Capture the cell that displays the provided text and extract its (X, Y) central coordinate. 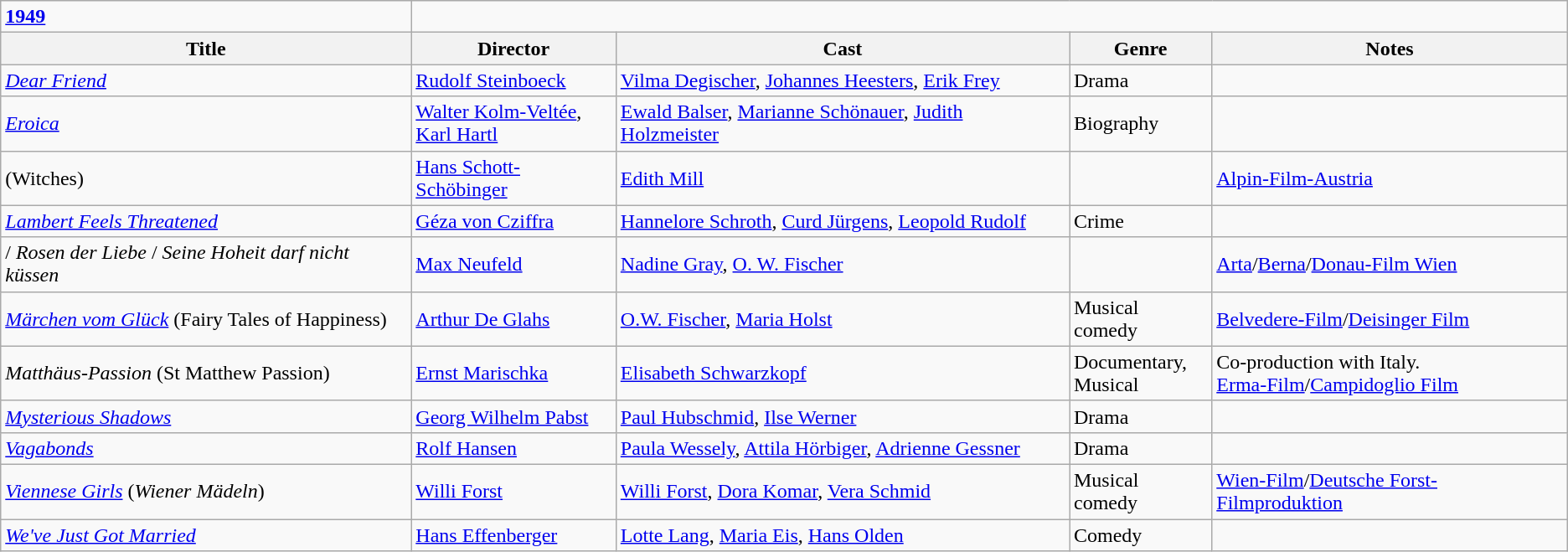
Belvedere-Film/Deisinger Film (1390, 318)
Edith Mill (843, 178)
Hans Schott-Schöbinger (513, 178)
Title (206, 49)
Arthur De Glahs (513, 318)
Co-production with Italy. Erma-Film/Campidoglio Film (1390, 374)
Wien-Film/Deutsche Forst-Filmproduktion (1390, 491)
Arta/Berna/Donau-Film Wien (1390, 265)
Eroica (206, 124)
Viennese Girls (Wiener Mädeln) (206, 491)
Dear Friend (206, 80)
Vagabonds (206, 448)
Willi Forst, Dora Komar, Vera Schmid (843, 491)
Nadine Gray, O. W. Fischer (843, 265)
Documentary, Musical (1140, 374)
Comedy (1140, 535)
Lotte Lang, Maria Eis, Hans Olden (843, 535)
Märchen vom Glück (Fairy Tales of Happiness) (206, 318)
Géza von Cziffra (513, 221)
Mysterious Shadows (206, 416)
1949 (206, 17)
Lambert Feels Threatened (206, 221)
O.W. Fischer, Maria Holst (843, 318)
Walter Kolm-Veltée, Karl Hartl (513, 124)
Hannelore Schroth, Curd Jürgens, Leopold Rudolf (843, 221)
Matthäus-Passion (St Matthew Passion) (206, 374)
Rudolf Steinboeck (513, 80)
We've Just Got Married (206, 535)
Alpin-Film-Austria (1390, 178)
Genre (1140, 49)
Ewald Balser, Marianne Schönauer, Judith Holzmeister (843, 124)
Notes (1390, 49)
Crime (1140, 221)
Vilma Degischer, Johannes Heesters, Erik Frey (843, 80)
Ernst Marischka (513, 374)
Paula Wessely, Attila Hörbiger, Adrienne Gessner (843, 448)
Cast (843, 49)
Biography (1140, 124)
Director (513, 49)
Elisabeth Schwarzkopf (843, 374)
Paul Hubschmid, Ilse Werner (843, 416)
Willi Forst (513, 491)
/ Rosen der Liebe / Seine Hoheit darf nicht küssen (206, 265)
Rolf Hansen (513, 448)
Max Neufeld (513, 265)
Georg Wilhelm Pabst (513, 416)
Hans Effenberger (513, 535)
(Witches) (206, 178)
